Detect which cell encompasses the target text, then output its (x, y) center coordinate. 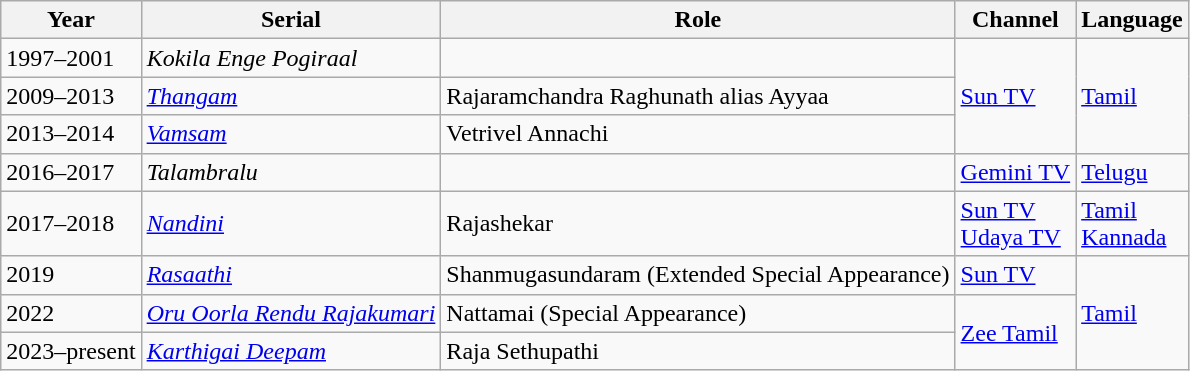
Rajashekar (698, 224)
2016–2017 (71, 172)
2022 (71, 313)
Raja Sethupathi (698, 351)
Talambralu (291, 172)
Nattamai (Special Appearance) (698, 313)
Channel (1016, 20)
2013–2014 (71, 134)
2023–present (71, 351)
Karthigai Deepam (291, 351)
Year (71, 20)
Nandini (291, 224)
Rajaramchandra Raghunath alias Ayyaa (698, 96)
Thangam (291, 96)
Rasaathi (291, 275)
Vetrivel Annachi (698, 134)
Vamsam (291, 134)
Role (698, 20)
2009–2013 (71, 96)
Language (1132, 20)
Kokila Enge Pogiraal (291, 58)
Serial (291, 20)
Gemini TV (1016, 172)
Sun TV Udaya TV (1016, 224)
Telugu (1132, 172)
Tamil Kannada (1132, 224)
2017–2018 (71, 224)
Oru Oorla Rendu Rajakumari (291, 313)
1997–2001 (71, 58)
2019 (71, 275)
Zee Tamil (1016, 332)
Shanmugasundaram (Extended Special Appearance) (698, 275)
